Determine the [x, y] coordinate at the center of the cell enclosing the given text.  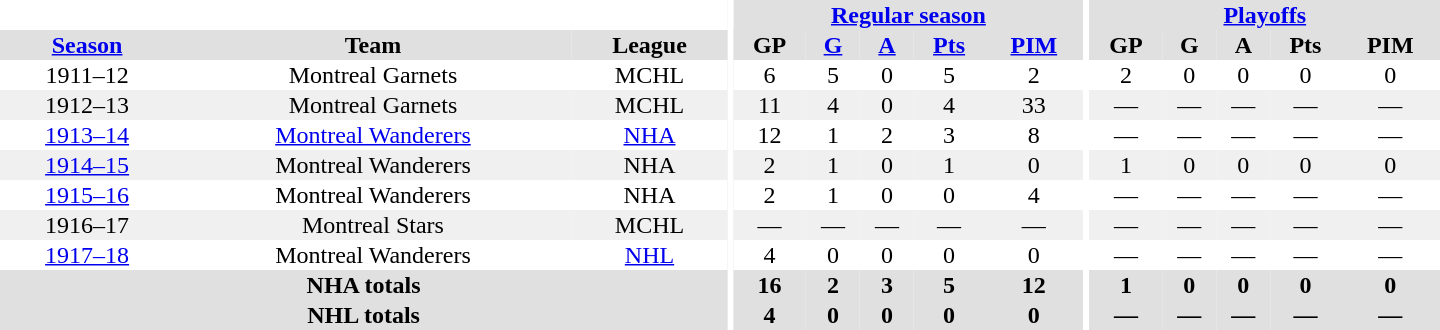
Season [87, 45]
Playoffs [1265, 15]
League [650, 45]
Montreal Stars [373, 225]
1912–13 [87, 105]
1913–14 [87, 135]
8 [1034, 135]
NHL [650, 255]
NHL totals [364, 315]
6 [770, 75]
1917–18 [87, 255]
11 [770, 105]
NHA totals [364, 285]
Regular season [908, 15]
1914–15 [87, 165]
1915–16 [87, 195]
1911–12 [87, 75]
1916–17 [87, 225]
33 [1034, 105]
16 [770, 285]
Team [373, 45]
